Locate the cell with the specified text and output its (x, y) center coordinate. 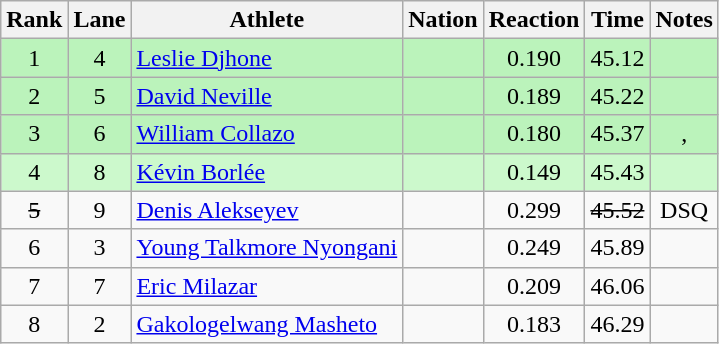
1 (34, 58)
Rank (34, 20)
45.37 (618, 134)
Leslie Djhone (267, 58)
0.189 (534, 96)
45.43 (618, 172)
William Collazo (267, 134)
Nation (443, 20)
Eric Milazar (267, 286)
45.89 (618, 248)
David Neville (267, 96)
Kévin Borlée (267, 172)
0.183 (534, 324)
45.22 (618, 96)
45.12 (618, 58)
0.149 (534, 172)
45.52 (618, 210)
0.209 (534, 286)
0.180 (534, 134)
9 (100, 210)
Denis Alekseyev (267, 210)
, (684, 134)
0.190 (534, 58)
0.299 (534, 210)
Gakologelwang Masheto (267, 324)
46.29 (618, 324)
0.249 (534, 248)
Notes (684, 20)
Young Talkmore Nyongani (267, 248)
Time (618, 20)
46.06 (618, 286)
Lane (100, 20)
DSQ (684, 210)
Reaction (534, 20)
Athlete (267, 20)
